Return (x, y) of the center of cell containing provided text 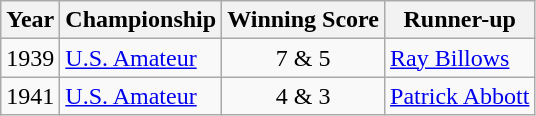
Runner-up (460, 20)
Ray Billows (460, 58)
4 & 3 (304, 96)
Championship (141, 20)
1939 (30, 58)
1941 (30, 96)
Winning Score (304, 20)
Year (30, 20)
7 & 5 (304, 58)
Patrick Abbott (460, 96)
